Provide the [X, Y] coordinate of the cell's center where the given text is located.  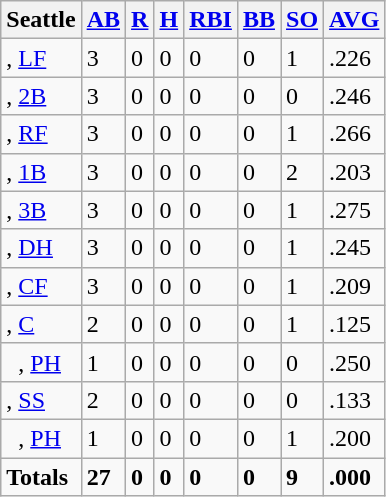
.266 [354, 134]
AVG [354, 20]
RBI [211, 20]
AB [103, 20]
.000 [354, 477]
.245 [354, 248]
.246 [354, 96]
BB [258, 20]
, DH [41, 248]
, RF [41, 134]
SO [302, 20]
.275 [354, 210]
, 2B [41, 96]
9 [302, 477]
, 1B [41, 172]
.203 [354, 172]
, CF [41, 286]
.226 [354, 58]
R [140, 20]
, C [41, 324]
Totals [41, 477]
Seattle [41, 20]
, LF [41, 58]
.133 [354, 400]
H [169, 20]
.209 [354, 286]
.250 [354, 362]
27 [103, 477]
.200 [354, 438]
, 3B [41, 210]
, SS [41, 400]
.125 [354, 324]
